Detect which cell encompasses the target text, then output its (x, y) center coordinate. 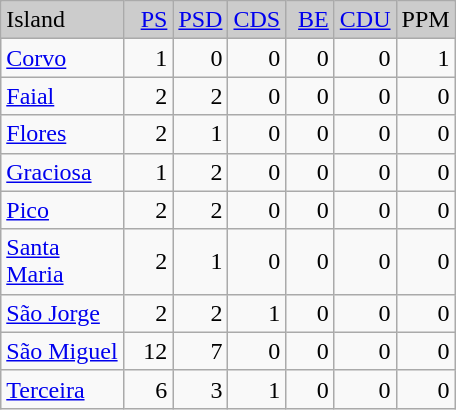
CDU (365, 20)
Faial (63, 96)
Santa Maria (63, 262)
PPM (426, 20)
3 (200, 389)
6 (148, 389)
Flores (63, 134)
Pico (63, 210)
CDS (257, 20)
PS (148, 20)
PSD (200, 20)
São Miguel (63, 351)
Island (63, 20)
São Jorge (63, 313)
Corvo (63, 58)
7 (200, 351)
Terceira (63, 389)
BE (310, 20)
Graciosa (63, 172)
12 (148, 351)
